Return [X, Y] of the center of cell containing provided text 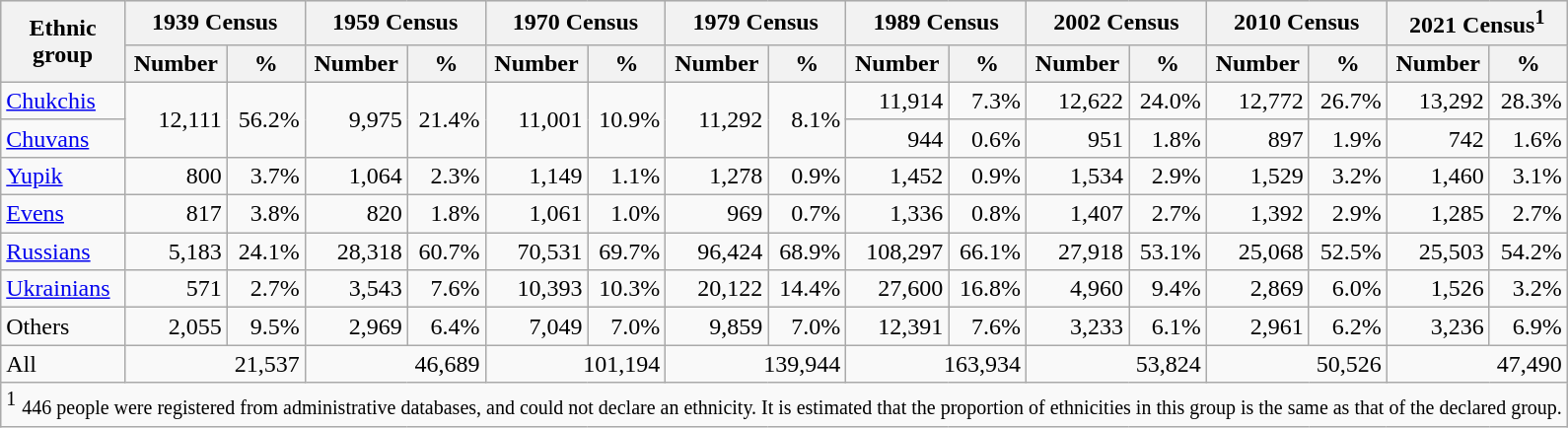
All [63, 364]
20,122 [717, 289]
69.7% [627, 251]
2.3% [446, 176]
3,543 [356, 289]
26.7% [1347, 101]
12,622 [1078, 101]
1,460 [1438, 176]
163,934 [937, 364]
800 [176, 176]
60.7% [446, 251]
9,859 [717, 326]
1,061 [536, 214]
10.3% [627, 289]
11,914 [897, 101]
139,944 [755, 364]
6.9% [1529, 326]
1970 Census [576, 24]
1959 Census [394, 24]
897 [1257, 138]
0.7% [807, 214]
1.0% [627, 214]
Yupik [63, 176]
2002 Census [1116, 24]
28,318 [356, 251]
1,392 [1257, 214]
8.1% [807, 119]
70,531 [536, 251]
Ethnicgroup [63, 41]
28.3% [1529, 101]
3,236 [1438, 326]
4,960 [1078, 289]
6.1% [1168, 326]
2,869 [1257, 289]
53,824 [1116, 364]
2010 Census [1296, 24]
27,918 [1078, 251]
1,407 [1078, 214]
27,600 [897, 289]
7,049 [536, 326]
16.8% [988, 289]
Others [63, 326]
3.1% [1529, 176]
53.1% [1168, 251]
2,055 [176, 326]
Ukrainians [63, 289]
96,424 [717, 251]
21.4% [446, 119]
12,391 [897, 326]
944 [897, 138]
1.1% [627, 176]
47,490 [1477, 364]
1.6% [1529, 138]
2,969 [356, 326]
9,975 [356, 119]
1,534 [1078, 176]
68.9% [807, 251]
9.5% [266, 326]
571 [176, 289]
0.6% [988, 138]
1,149 [536, 176]
50,526 [1296, 364]
24.1% [266, 251]
11,001 [536, 119]
3.8% [266, 214]
5,183 [176, 251]
3,233 [1078, 326]
101,194 [576, 364]
2,961 [1257, 326]
14.4% [807, 289]
1,064 [356, 176]
1,278 [717, 176]
820 [356, 214]
7.3% [988, 101]
951 [1078, 138]
10.9% [627, 119]
0.8% [988, 214]
13,292 [1438, 101]
11,292 [717, 119]
6.2% [1347, 326]
6.0% [1347, 289]
3.7% [266, 176]
66.1% [988, 251]
21,537 [215, 364]
1979 Census [755, 24]
24.0% [1168, 101]
25,503 [1438, 251]
56.2% [266, 119]
1,526 [1438, 289]
1989 Census [937, 24]
10,393 [536, 289]
817 [176, 214]
12,111 [176, 119]
742 [1438, 138]
1,285 [1438, 214]
25,068 [1257, 251]
9.4% [1168, 289]
1,452 [897, 176]
Chuvans [63, 138]
969 [717, 214]
6.4% [446, 326]
1,529 [1257, 176]
Russians [63, 251]
1939 Census [215, 24]
1.9% [1347, 138]
108,297 [897, 251]
52.5% [1347, 251]
Evens [63, 214]
1,336 [897, 214]
46,689 [394, 364]
2021 Census1 [1477, 24]
54.2% [1529, 251]
12,772 [1257, 101]
Chukchis [63, 101]
